Locate the cell with the specified text and output its [x, y] center coordinate. 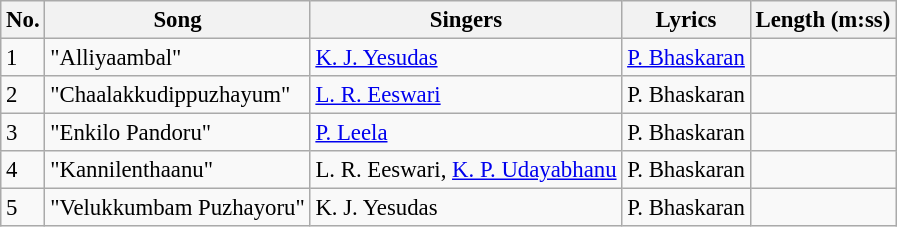
1 [23, 58]
L. R. Eeswari [466, 95]
Singers [466, 20]
2 [23, 95]
"Kannilenthaanu" [178, 170]
Song [178, 20]
L. R. Eeswari, K. P. Udayabhanu [466, 170]
"Enkilo Pandoru" [178, 133]
"Alliyaambal" [178, 58]
"Velukkumbam Puzhayoru" [178, 208]
No. [23, 20]
Lyrics [686, 20]
4 [23, 170]
"Chaalakkudippuzhayum" [178, 95]
5 [23, 208]
3 [23, 133]
P. Leela [466, 133]
Length (m:ss) [822, 20]
